Search for the cell housing the specified text and yield its [x, y] center coordinate. 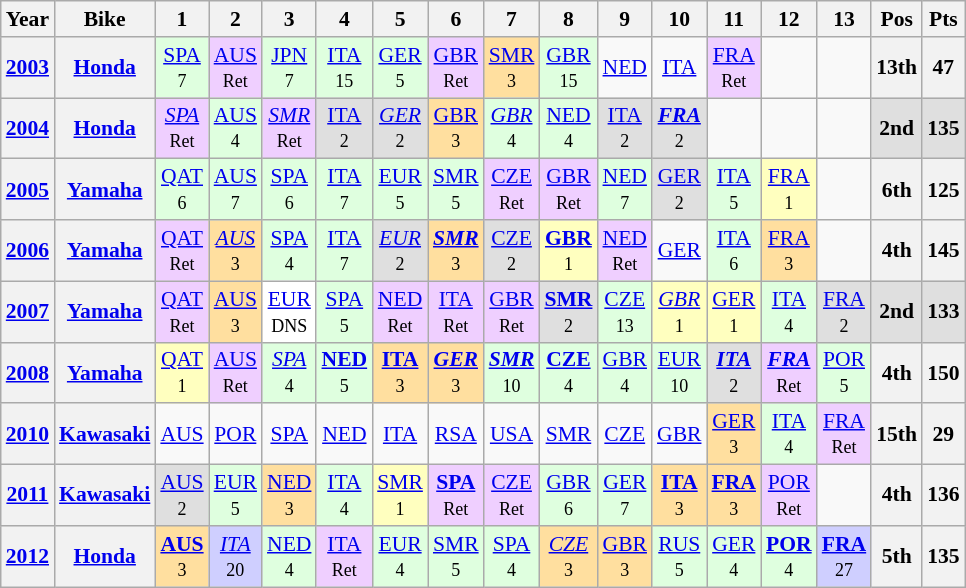
GBR6 [568, 496]
Pos [896, 19]
SPA [289, 434]
PORRet [789, 496]
12 [789, 19]
SPA7 [182, 68]
2 [236, 19]
8 [568, 19]
CZE [624, 434]
SMR1 [400, 496]
1 [182, 19]
2010 [28, 434]
ITA15 [344, 68]
Pts [944, 19]
2007 [28, 312]
CZE4 [568, 372]
2005 [28, 190]
Bike [104, 19]
6 [456, 19]
ITA5 [734, 190]
3 [289, 19]
6th [896, 190]
EUR10 [680, 372]
USA [512, 434]
POR5 [844, 372]
QAT1 [182, 372]
ITA20 [236, 556]
SPA6 [289, 190]
AUS4 [236, 128]
133 [944, 312]
RUS5 [680, 556]
SMR2 [568, 312]
2004 [28, 128]
SMR [568, 434]
11 [734, 19]
125 [944, 190]
4 [344, 19]
GER4 [734, 556]
13 [844, 19]
2012 [28, 556]
2003 [28, 68]
POR [236, 434]
2008 [28, 372]
JPN7 [289, 68]
150 [944, 372]
5 [400, 19]
AUS7 [236, 190]
FRA1 [789, 190]
AUS [182, 434]
136 [944, 496]
2011 [28, 496]
SPA5 [344, 312]
GBR15 [568, 68]
Year [28, 19]
5th [896, 556]
AUS2 [182, 496]
GER [680, 250]
9 [624, 19]
GBR [680, 434]
GER5 [400, 68]
SMR10 [512, 372]
EUR4 [400, 556]
47 [944, 68]
2006 [28, 250]
13th [896, 68]
POR4 [789, 556]
NED3 [289, 496]
CZE2 [512, 250]
GER7 [624, 496]
CZE13 [624, 312]
15th [896, 434]
CZE3 [568, 556]
145 [944, 250]
ITA6 [734, 250]
SMRRet [289, 128]
EURDNS [289, 312]
10 [680, 19]
7 [512, 19]
EUR2 [400, 250]
FRA27 [844, 556]
GER1 [734, 312]
29 [944, 434]
RSA [456, 434]
NED7 [624, 190]
QAT6 [182, 190]
NED5 [344, 372]
